Extract the [X, Y] coordinate from the center of the cell holding the provided text.  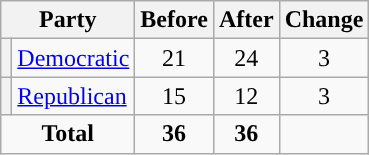
Party [68, 20]
21 [174, 58]
Republican [74, 96]
Change [324, 20]
12 [246, 96]
Total [68, 134]
Before [174, 20]
After [246, 20]
15 [174, 96]
24 [246, 58]
Democratic [74, 58]
